Locate the cell with the specified text and output its (X, Y) center coordinate. 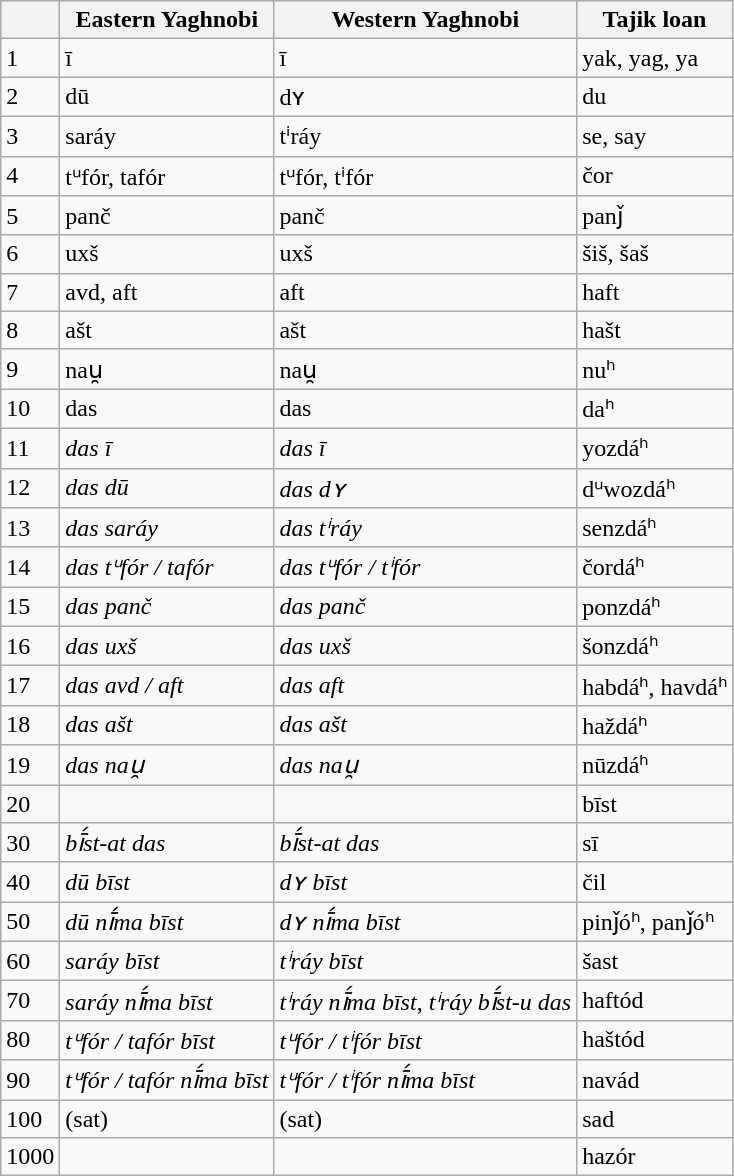
čil (655, 882)
19 (30, 765)
tᵘfór / tafór bīst (167, 1040)
dʏ (426, 97)
1000 (30, 1157)
senzdáʰ (655, 528)
ponzdáʰ (655, 607)
aft (426, 292)
du (655, 97)
80 (30, 1040)
das tᵘfór / tafór (167, 567)
tᵘfór / tⁱfór nī́ma bīst (426, 1080)
čor (655, 176)
nūzdáʰ (655, 765)
11 (30, 448)
1 (30, 58)
saráy bīst (167, 961)
Tajik loan (655, 20)
16 (30, 646)
12 (30, 488)
das dū (167, 488)
saráy nī́ma bīst (167, 1001)
das avd / aft (167, 686)
haft (655, 292)
das saráy (167, 528)
nuʰ (655, 369)
20 (30, 803)
13 (30, 528)
5 (30, 216)
das tⁱráy (426, 528)
tⁱráy bīst (426, 961)
dū bīst (167, 882)
7 (30, 292)
bīst (655, 803)
dᵘwozdáʰ (655, 488)
dʏ bīst (426, 882)
2 (30, 97)
3 (30, 136)
10 (30, 409)
dʏ nī́ma bīst (426, 922)
40 (30, 882)
pinǰóʰ, panǰóʰ (655, 922)
haftód (655, 1001)
tᵘfór / tⁱfór bīst (426, 1040)
Western Yaghnobi (426, 20)
15 (30, 607)
yozdáʰ (655, 448)
100 (30, 1119)
čordáʰ (655, 567)
tᵘfór, tⁱfór (426, 176)
das dʏ (426, 488)
daʰ (655, 409)
30 (30, 843)
tⁱráy nī́ma bīst, tⁱráy bī́st-u das (426, 1001)
dū (167, 97)
60 (30, 961)
50 (30, 922)
9 (30, 369)
hazór (655, 1157)
avd, aft (167, 292)
šiš, šaš (655, 254)
hašt (655, 330)
8 (30, 330)
saráy (167, 136)
haštód (655, 1040)
tⁱráy (426, 136)
das tᵘfór / tⁱfór (426, 567)
dū nī́ma bīst (167, 922)
70 (30, 1001)
haždáʰ (655, 725)
šonzdáʰ (655, 646)
sī (655, 843)
18 (30, 725)
Eastern Yaghnobi (167, 20)
se, say (655, 136)
17 (30, 686)
6 (30, 254)
habdáʰ, havdáʰ (655, 686)
tᵘfór / tafór nī́ma bīst (167, 1080)
tᵘfór, tafór (167, 176)
šast (655, 961)
das aft (426, 686)
yak, yag, ya (655, 58)
4 (30, 176)
sad (655, 1119)
navád (655, 1080)
14 (30, 567)
panǰ (655, 216)
90 (30, 1080)
